Scan for the cell matching the given text and deliver its (x, y) coordinate at center. 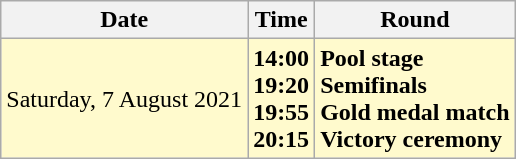
Date (124, 20)
Time (282, 20)
Pool stageSemifinalsGold medal matchVictory ceremony (415, 98)
14:0019:2019:5520:15 (282, 98)
Round (415, 20)
Saturday, 7 August 2021 (124, 98)
